Output the (x, y) coordinate of the center of the cell containing the given text.  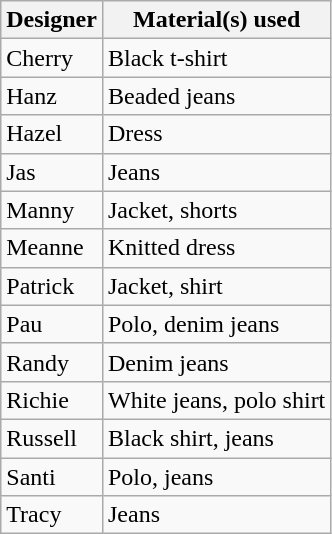
Hazel (52, 134)
Black shirt, jeans (216, 438)
Cherry (52, 58)
Black t-shirt (216, 58)
Knitted dress (216, 248)
Pau (52, 324)
Polo, jeans (216, 477)
Hanz (52, 96)
Patrick (52, 286)
Tracy (52, 515)
Designer (52, 20)
White jeans, polo shirt (216, 400)
Richie (52, 400)
Dress (216, 134)
Russell (52, 438)
Santi (52, 477)
Beaded jeans (216, 96)
Jacket, shorts (216, 210)
Randy (52, 362)
Meanne (52, 248)
Jas (52, 172)
Jacket, shirt (216, 286)
Manny (52, 210)
Polo, denim jeans (216, 324)
Material(s) used (216, 20)
Denim jeans (216, 362)
